Scan for the cell matching the given text and deliver its (X, Y) coordinate at center. 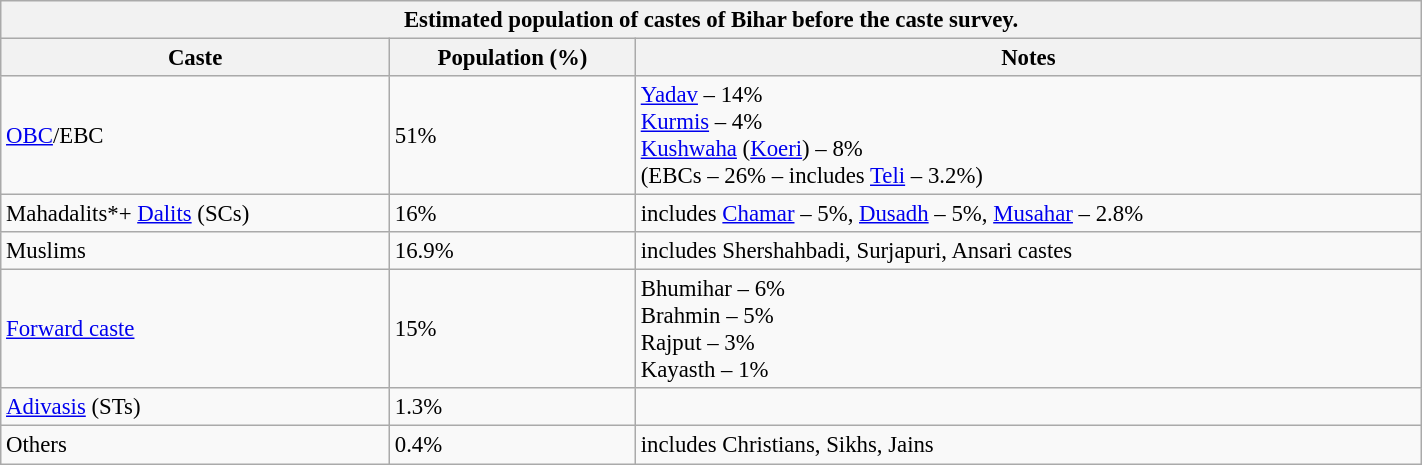
0.4% (512, 445)
1.3% (512, 407)
OBC/EBC (196, 136)
15% (512, 330)
16% (512, 214)
Bhumihar – 6%Brahmin – 5% Rajput – 3%Kayasth – 1% (1028, 330)
Estimated population of castes of Bihar before the caste survey. (711, 20)
51% (512, 136)
Muslims (196, 251)
Others (196, 445)
includes Christians, Sikhs, Jains (1028, 445)
16.9% (512, 251)
Mahadalits*+ Dalits (SCs) (196, 214)
Yadav – 14% Kurmis – 4% Kushwaha (Koeri) – 8%(EBCs – 26% – includes Teli – 3.2%) (1028, 136)
Forward caste (196, 330)
Caste (196, 58)
Population (%) (512, 58)
Adivasis (STs) (196, 407)
includes Chamar – 5%, Dusadh – 5%, Musahar – 2.8% (1028, 214)
includes Shershahbadi, Surjapuri, Ansari castes (1028, 251)
Notes (1028, 58)
